Identify which cell holds the provided text, then report its (X, Y) central coordinate. 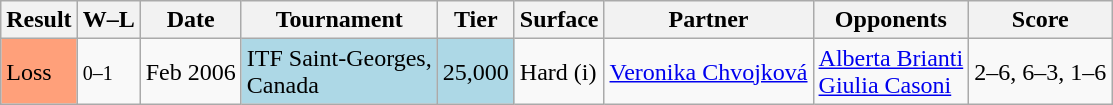
25,000 (476, 72)
Partner (708, 20)
Score (1040, 20)
ITF Saint-Georges, Canada (339, 72)
Tournament (339, 20)
Opponents (891, 20)
Hard (i) (559, 72)
Veronika Chvojková (708, 72)
Loss (39, 72)
2–6, 6–3, 1–6 (1040, 72)
Alberta Brianti Giulia Casoni (891, 72)
Surface (559, 20)
Tier (476, 20)
Feb 2006 (190, 72)
Date (190, 20)
W–L (108, 20)
0–1 (108, 72)
Result (39, 20)
